Provide the [x, y] coordinate of the cell's center where the given text is located.  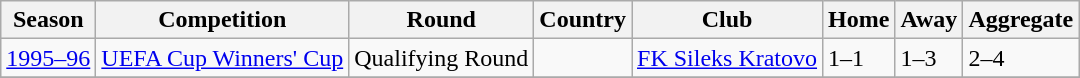
Season [48, 20]
Qualifying Round [442, 58]
Round [442, 20]
Aggregate [1021, 20]
Competition [222, 20]
Home [859, 20]
1–3 [929, 58]
2–4 [1021, 58]
Away [929, 20]
Country [583, 20]
1–1 [859, 58]
FK Sileks Kratovo [728, 58]
Club [728, 20]
UEFA Cup Winners' Cup [222, 58]
1995–96 [48, 58]
